Locate the cell with the specified text and output its (X, Y) center coordinate. 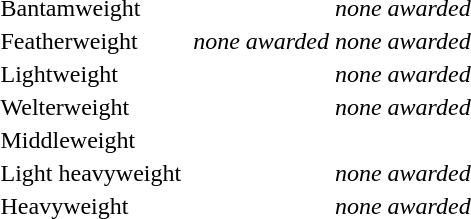
none awarded (262, 41)
